Pinpoint the cell where the given text exists, returning its [x, y] midpoint coordinate. 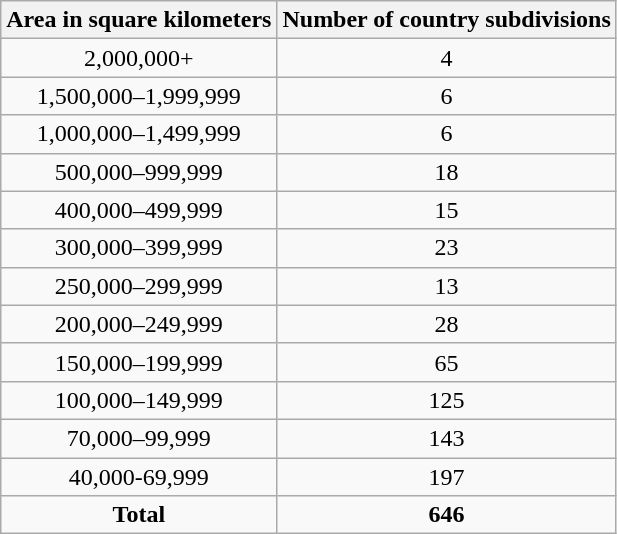
13 [446, 286]
40,000-69,999 [139, 477]
150,000–199,999 [139, 362]
Number of country subdivisions [446, 20]
Area in square kilometers [139, 20]
300,000–399,999 [139, 248]
646 [446, 515]
70,000–99,999 [139, 438]
23 [446, 248]
200,000–249,999 [139, 324]
1,500,000–1,999,999 [139, 96]
197 [446, 477]
28 [446, 324]
125 [446, 400]
65 [446, 362]
1,000,000–1,499,999 [139, 134]
18 [446, 172]
143 [446, 438]
100,000–149,999 [139, 400]
4 [446, 58]
400,000–499,999 [139, 210]
2,000,000+ [139, 58]
Total [139, 515]
250,000–299,999 [139, 286]
500,000–999,999 [139, 172]
15 [446, 210]
